From the cell containing the given text, extract its center point as (X, Y) coordinate. 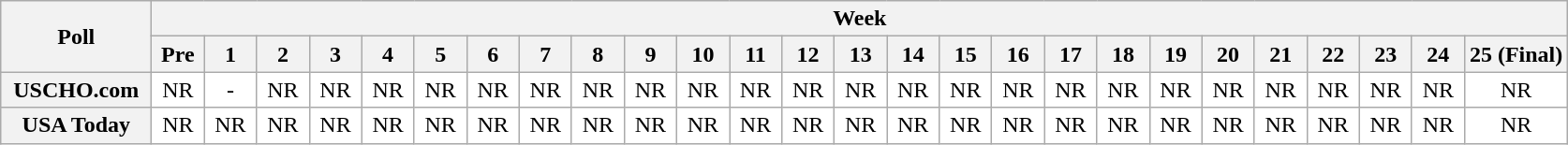
24 (1438, 54)
16 (1018, 54)
6 (493, 54)
12 (808, 54)
5 (440, 54)
22 (1333, 54)
18 (1123, 54)
Poll (77, 36)
11 (755, 54)
20 (1228, 54)
7 (545, 54)
19 (1176, 54)
1 (230, 54)
8 (598, 54)
3 (335, 54)
15 (966, 54)
- (230, 90)
USCHO.com (77, 90)
Week (860, 19)
2 (283, 54)
9 (650, 54)
4 (388, 54)
23 (1385, 54)
25 (Final) (1516, 54)
17 (1071, 54)
10 (703, 54)
Pre (178, 54)
21 (1280, 54)
USA Today (77, 125)
14 (913, 54)
13 (861, 54)
